Extract the [x, y] coordinate from the center of the cell holding the provided text.  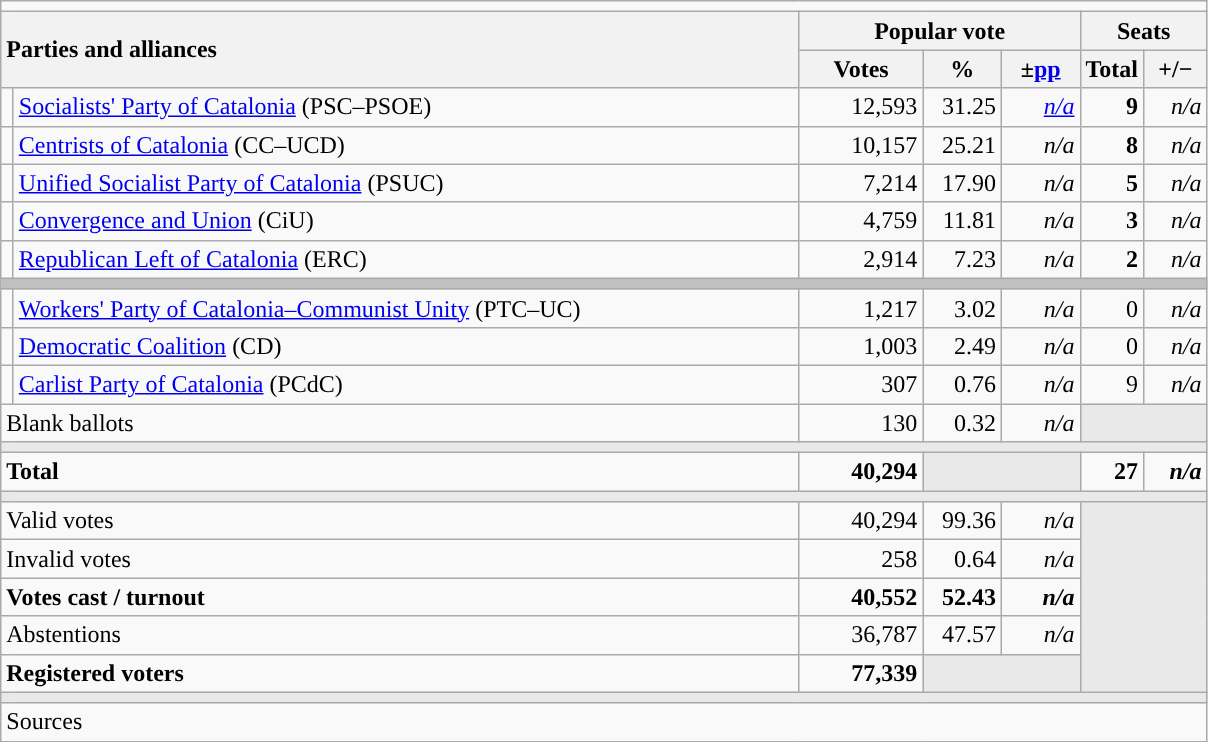
Democratic Coalition (CD) [406, 346]
0.76 [962, 384]
Workers' Party of Catalonia–Communist Unity (PTC–UC) [406, 308]
31.25 [962, 107]
1,003 [861, 346]
10,157 [861, 145]
99.36 [962, 521]
Popular vote [940, 31]
8 [1112, 145]
7,214 [861, 183]
11.81 [962, 221]
2.49 [962, 346]
Parties and alliances [400, 50]
130 [861, 423]
Centrists of Catalonia (CC–UCD) [406, 145]
Votes cast / turnout [400, 597]
Republican Left of Catalonia (ERC) [406, 259]
47.57 [962, 635]
Valid votes [400, 521]
Unified Socialist Party of Catalonia (PSUC) [406, 183]
+/− [1176, 69]
36,787 [861, 635]
40,552 [861, 597]
Invalid votes [400, 559]
2 [1112, 259]
52.43 [962, 597]
Carlist Party of Catalonia (PCdC) [406, 384]
2,914 [861, 259]
27 [1112, 472]
Abstentions [400, 635]
±pp [1040, 69]
0.32 [962, 423]
5 [1112, 183]
Convergence and Union (CiU) [406, 221]
% [962, 69]
Sources [604, 722]
17.90 [962, 183]
3.02 [962, 308]
Blank ballots [400, 423]
Seats [1144, 31]
25.21 [962, 145]
4,759 [861, 221]
258 [861, 559]
3 [1112, 221]
Votes [861, 69]
12,593 [861, 107]
77,339 [861, 673]
Registered voters [400, 673]
307 [861, 384]
7.23 [962, 259]
0.64 [962, 559]
1,217 [861, 308]
Socialists' Party of Catalonia (PSC–PSOE) [406, 107]
